Pinpoint the cell where the given text exists, returning its [x, y] midpoint coordinate. 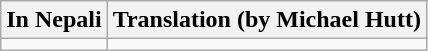
Translation (by Michael Hutt) [266, 20]
In Nepali [54, 20]
